Capture the cell that displays the provided text and extract its (X, Y) central coordinate. 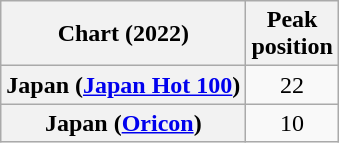
Peakposition (292, 34)
Chart (2022) (124, 34)
Japan (Oricon) (124, 123)
Japan (Japan Hot 100) (124, 85)
22 (292, 85)
10 (292, 123)
